Locate the cell with the specified text and output its [x, y] center coordinate. 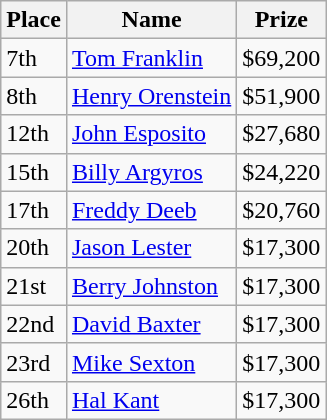
John Esposito [151, 134]
8th [34, 96]
$24,220 [282, 172]
21st [34, 286]
Billy Argyros [151, 172]
Name [151, 20]
$51,900 [282, 96]
$27,680 [282, 134]
David Baxter [151, 324]
Freddy Deeb [151, 210]
Place [34, 20]
22nd [34, 324]
Berry Johnston [151, 286]
7th [34, 58]
$69,200 [282, 58]
17th [34, 210]
15th [34, 172]
23rd [34, 362]
$20,760 [282, 210]
Prize [282, 20]
26th [34, 400]
12th [34, 134]
Henry Orenstein [151, 96]
Jason Lester [151, 248]
Hal Kant [151, 400]
Tom Franklin [151, 58]
20th [34, 248]
Mike Sexton [151, 362]
